From the cell containing the given text, extract its center point as [x, y] coordinate. 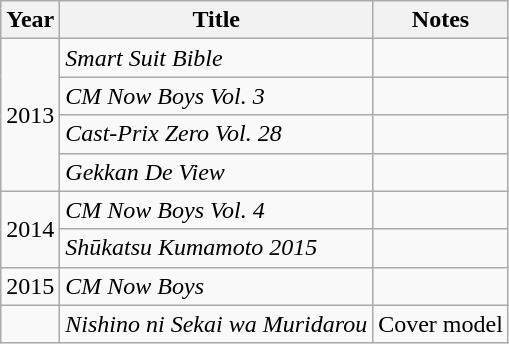
CM Now Boys Vol. 3 [216, 96]
Gekkan De View [216, 172]
2014 [30, 229]
CM Now Boys Vol. 4 [216, 210]
Notes [441, 20]
2015 [30, 286]
Cover model [441, 324]
CM Now Boys [216, 286]
Year [30, 20]
Smart Suit Bible [216, 58]
2013 [30, 115]
Cast-Prix Zero Vol. 28 [216, 134]
Shūkatsu Kumamoto 2015 [216, 248]
Title [216, 20]
Nishino ni Sekai wa Muridarou [216, 324]
